Provide the [X, Y] coordinate of the cell's center where the given text is located.  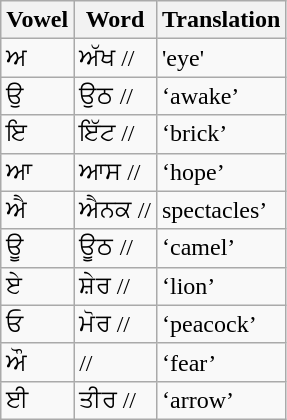
ਊ [38, 248]
‘peacock’ [220, 324]
spectacles’ [220, 210]
ਇੱਟ // [116, 134]
ਮੋਰ // [116, 324]
ਅੱਖ // [116, 58]
// [116, 362]
ਔ [38, 362]
‘brick’ [220, 134]
‘hope’ [220, 172]
‘arrow’ [220, 400]
ਈ [38, 400]
ਇ [38, 134]
‘lion’ [220, 286]
Word [116, 20]
ਏ [38, 286]
ਸ਼ੇਰ // [116, 286]
ਊਠ // [116, 248]
'eye' [220, 58]
Translation [220, 20]
Vowel [38, 20]
‘camel’ [220, 248]
ਉ [38, 96]
‘fear’ [220, 362]
ਐਨਕ // [116, 210]
‘awake’ [220, 96]
ਤੀਰ // [116, 400]
ਓ [38, 324]
ਐ [38, 210]
ਅ [38, 58]
ਆ [38, 172]
ਉਠ // [116, 96]
ਆਸ // [116, 172]
